From the cell containing the given text, extract its center point as [X, Y] coordinate. 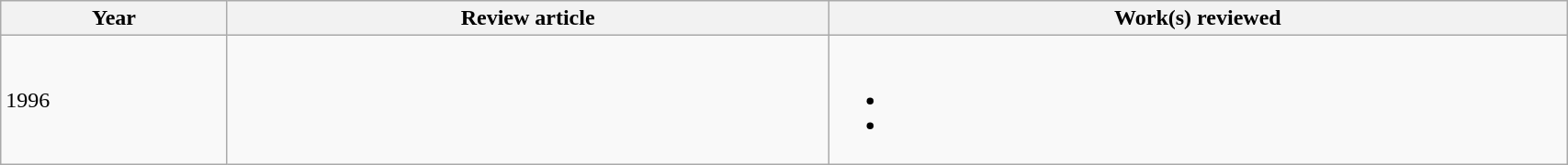
Work(s) reviewed [1198, 18]
1996 [114, 100]
Review article [527, 18]
Year [114, 18]
